Extract the (X, Y) coordinate from the center of the cell holding the provided text.  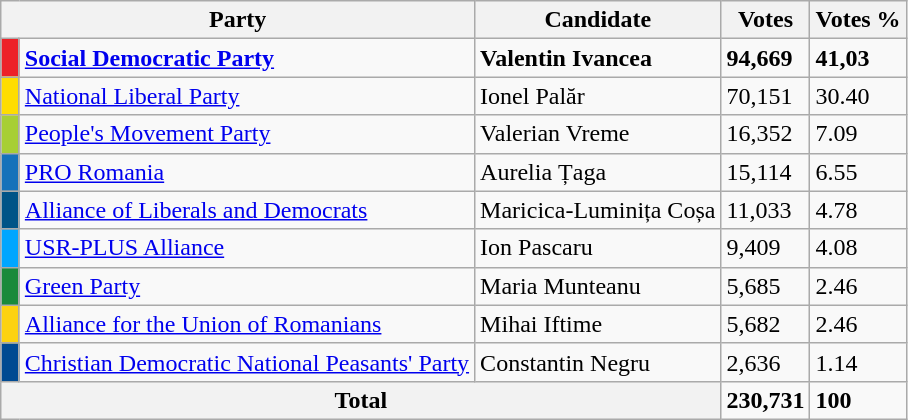
Valerian Vreme (598, 134)
Total (361, 400)
5,682 (766, 324)
4.08 (858, 248)
Maricica-Luminița Coșa (598, 210)
USR-PLUS Alliance (246, 248)
9,409 (766, 248)
Ion Pascaru (598, 248)
Alliance for the Union of Romanians (246, 324)
5,685 (766, 286)
16,352 (766, 134)
11,033 (766, 210)
Maria Munteanu (598, 286)
People's Movement Party (246, 134)
Aurelia Țaga (598, 172)
41,03 (858, 58)
Constantin Negru (598, 362)
2,636 (766, 362)
Votes (766, 20)
30.40 (858, 96)
1.14 (858, 362)
National Liberal Party (246, 96)
Votes % (858, 20)
15,114 (766, 172)
6.55 (858, 172)
Mihai Iftime (598, 324)
100 (858, 400)
230,731 (766, 400)
70,151 (766, 96)
Candidate (598, 20)
Christian Democratic National Peasants' Party (246, 362)
Green Party (246, 286)
94,669 (766, 58)
PRO Romania (246, 172)
7.09 (858, 134)
Alliance of Liberals and Democrats (246, 210)
Social Democratic Party (246, 58)
4.78 (858, 210)
Valentin Ivancea (598, 58)
Party (238, 20)
Ionel Palăr (598, 96)
